Search for the cell housing the specified text and yield its [x, y] center coordinate. 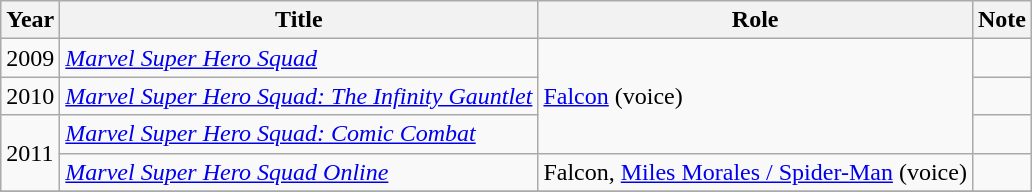
2009 [30, 58]
Marvel Super Hero Squad Online [299, 172]
Marvel Super Hero Squad: The Infinity Gauntlet [299, 96]
Falcon, Miles Morales / Spider-Man (voice) [756, 172]
2010 [30, 96]
Marvel Super Hero Squad: Comic Combat [299, 134]
Role [756, 20]
Falcon (voice) [756, 96]
2011 [30, 153]
Marvel Super Hero Squad [299, 58]
Note [1002, 20]
Year [30, 20]
Title [299, 20]
